Capture the cell that displays the provided text and extract its [X, Y] central coordinate. 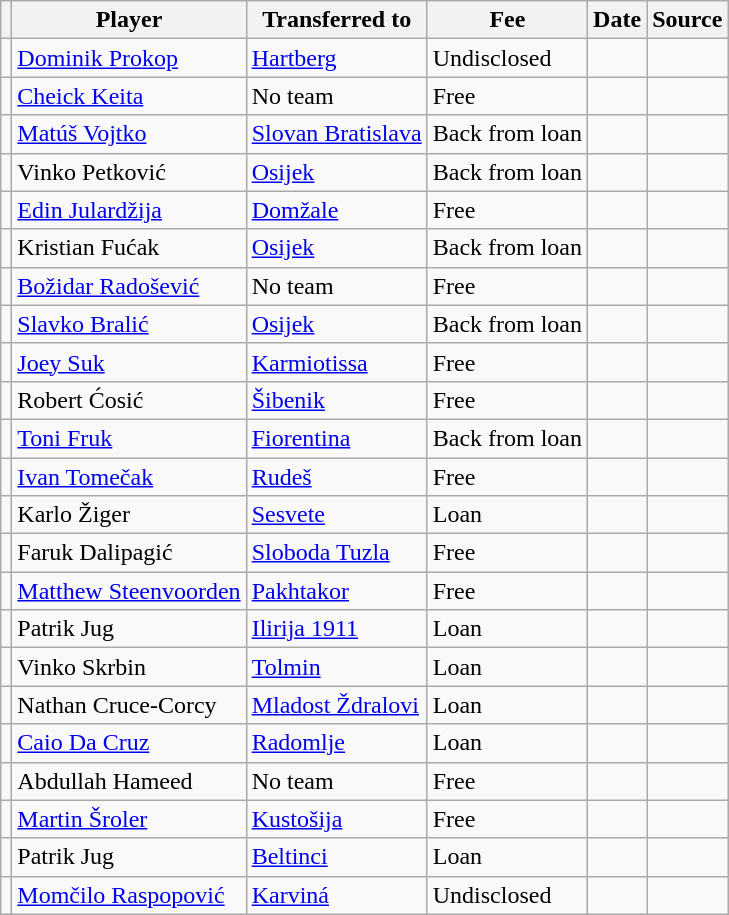
Slavko Bralić [129, 324]
Radomlje [336, 743]
Karlo Žiger [129, 515]
Mladost Ždralovi [336, 705]
Robert Ćosić [129, 400]
Ilirija 1911 [336, 629]
Joey Suk [129, 362]
Dominik Prokop [129, 58]
Kustošija [336, 819]
Božidar Radošević [129, 286]
Fee [507, 20]
Cheick Keita [129, 96]
Beltinci [336, 857]
Slovan Bratislava [336, 134]
Nathan Cruce-Corcy [129, 705]
Edin Julardžija [129, 210]
Martin Šroler [129, 819]
Date [618, 20]
Source [688, 20]
Sloboda Tuzla [336, 553]
Fiorentina [336, 438]
Ivan Tomečak [129, 477]
Transferred to [336, 20]
Vinko Petković [129, 172]
Caio Da Cruz [129, 743]
Karmiotissa [336, 362]
Vinko Skrbin [129, 667]
Domžale [336, 210]
Šibenik [336, 400]
Karviná [336, 895]
Rudeš [336, 477]
Matthew Steenvoorden [129, 591]
Abdullah Hameed [129, 781]
Pakhtakor [336, 591]
Sesvete [336, 515]
Kristian Fućak [129, 248]
Tolmin [336, 667]
Faruk Dalipagić [129, 553]
Matúš Vojtko [129, 134]
Momčilo Raspopović [129, 895]
Toni Fruk [129, 438]
Player [129, 20]
Hartberg [336, 58]
